Capture the cell that displays the provided text and extract its [X, Y] central coordinate. 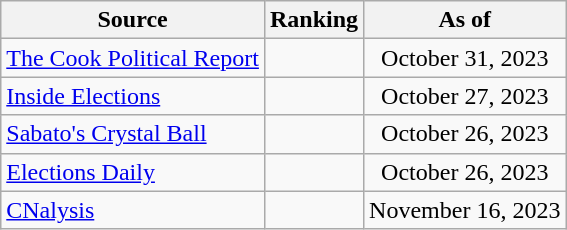
As of [465, 20]
October 27, 2023 [465, 96]
The Cook Political Report [133, 58]
Elections Daily [133, 172]
Sabato's Crystal Ball [133, 134]
Ranking [314, 20]
November 16, 2023 [465, 210]
Inside Elections [133, 96]
Source [133, 20]
October 31, 2023 [465, 58]
CNalysis [133, 210]
